Identify which cell holds the provided text, then report its (X, Y) central coordinate. 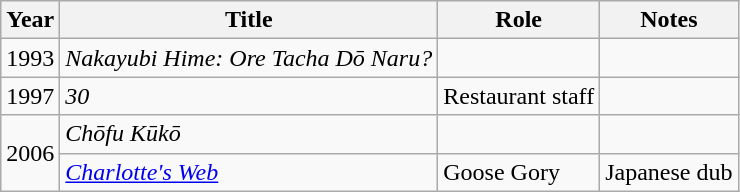
Nakayubi Hime: Ore Tacha Dō Naru? (249, 58)
Role (519, 20)
Goose Gory (519, 172)
1993 (30, 58)
1997 (30, 96)
30 (249, 96)
2006 (30, 153)
Charlotte's Web (249, 172)
Year (30, 20)
Japanese dub (669, 172)
Notes (669, 20)
Chōfu Kūkō (249, 134)
Restaurant staff (519, 96)
Title (249, 20)
